Locate the cell with the specified text and output its [x, y] center coordinate. 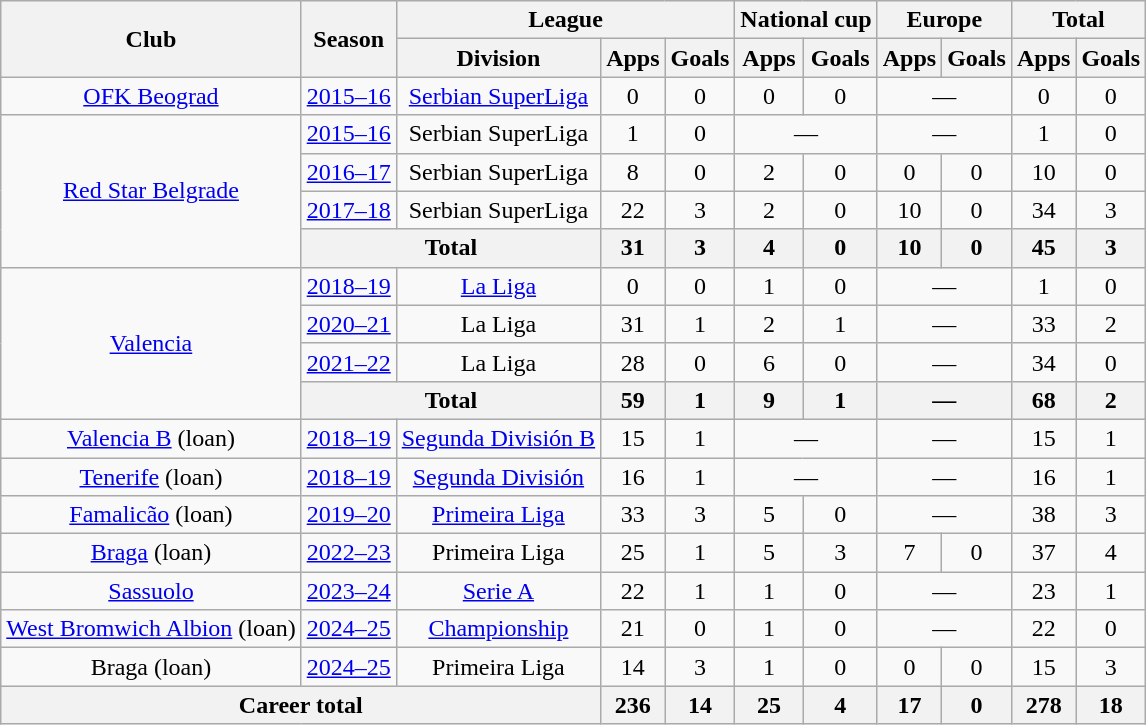
6 [769, 362]
45 [1043, 248]
2016–17 [348, 172]
278 [1043, 705]
236 [633, 705]
Club [151, 39]
Season [348, 39]
League [566, 20]
9 [769, 400]
2023–24 [348, 591]
37 [1043, 553]
28 [633, 362]
8 [633, 172]
Serie A [498, 591]
Division [498, 58]
West Bromwich Albion (loan) [151, 629]
17 [909, 705]
2020–21 [348, 324]
2021–22 [348, 362]
21 [633, 629]
Sassuolo [151, 591]
38 [1043, 515]
2019–20 [348, 515]
Segunda División B [498, 438]
Tenerife (loan) [151, 477]
Famalicão (loan) [151, 515]
23 [1043, 591]
Valencia B (loan) [151, 438]
Championship [498, 629]
OFK Beograd [151, 96]
68 [1043, 400]
Red Star Belgrade [151, 191]
National cup [806, 20]
Valencia [151, 343]
Segunda División [498, 477]
Career total [301, 705]
2022–23 [348, 553]
2017–18 [348, 210]
18 [1111, 705]
59 [633, 400]
Europe [944, 20]
7 [909, 553]
